Search for the cell housing the specified text and yield its (x, y) center coordinate. 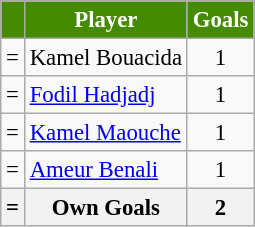
Kamel Maouche (106, 133)
Goals (220, 20)
Own Goals (106, 208)
Ameur Benali (106, 170)
Player (106, 20)
2 (220, 208)
Kamel Bouacida (106, 58)
Fodil Hadjadj (106, 95)
